Locate the cell with the specified text and output its (X, Y) center coordinate. 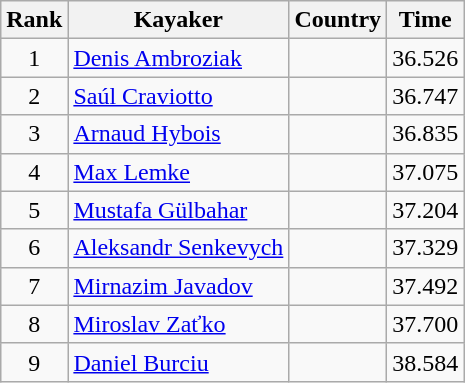
37.329 (426, 248)
37.700 (426, 324)
Miroslav Zaťko (178, 324)
Mirnazim Javadov (178, 286)
Denis Ambroziak (178, 58)
8 (34, 324)
Max Lemke (178, 172)
37.492 (426, 286)
Time (426, 20)
36.835 (426, 134)
9 (34, 362)
Aleksandr Senkevych (178, 248)
Arnaud Hybois (178, 134)
Rank (34, 20)
Country (338, 20)
Mustafa Gülbahar (178, 210)
37.204 (426, 210)
36.526 (426, 58)
1 (34, 58)
38.584 (426, 362)
3 (34, 134)
5 (34, 210)
Kayaker (178, 20)
37.075 (426, 172)
Saúl Craviotto (178, 96)
2 (34, 96)
6 (34, 248)
4 (34, 172)
7 (34, 286)
36.747 (426, 96)
Daniel Burciu (178, 362)
